Determine the [X, Y] coordinate at the center of the cell enclosing the given text.  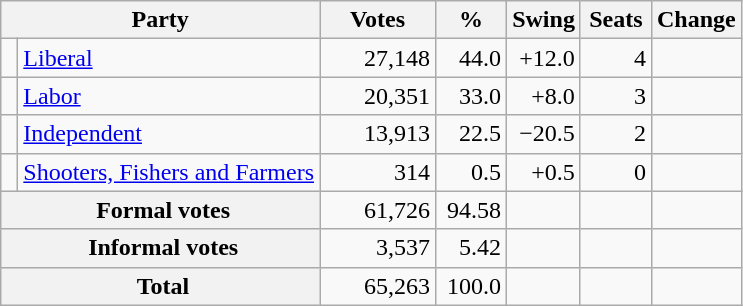
Shooters, Fishers and Farmers [169, 172]
5.42 [472, 248]
13,913 [378, 134]
27,148 [378, 58]
61,726 [378, 210]
3 [616, 96]
Seats [616, 20]
+12.0 [544, 58]
100.0 [472, 286]
0 [616, 172]
Liberal [169, 58]
94.58 [472, 210]
Informal votes [160, 248]
44.0 [472, 58]
Votes [378, 20]
Swing [544, 20]
0.5 [472, 172]
Independent [169, 134]
3,537 [378, 248]
Formal votes [160, 210]
Party [160, 20]
4 [616, 58]
314 [378, 172]
% [472, 20]
+0.5 [544, 172]
+8.0 [544, 96]
Labor [169, 96]
Change [696, 20]
20,351 [378, 96]
2 [616, 134]
33.0 [472, 96]
65,263 [378, 286]
Total [160, 286]
22.5 [472, 134]
−20.5 [544, 134]
